Return (x, y) of the center of cell containing provided text 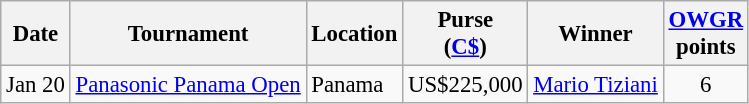
US$225,000 (466, 85)
Mario Tiziani (596, 85)
Panama (354, 85)
Jan 20 (36, 85)
Winner (596, 34)
Tournament (188, 34)
Purse(C$) (466, 34)
Location (354, 34)
Date (36, 34)
Panasonic Panama Open (188, 85)
OWGRpoints (706, 34)
6 (706, 85)
